From the cell containing the given text, extract its center point as (x, y) coordinate. 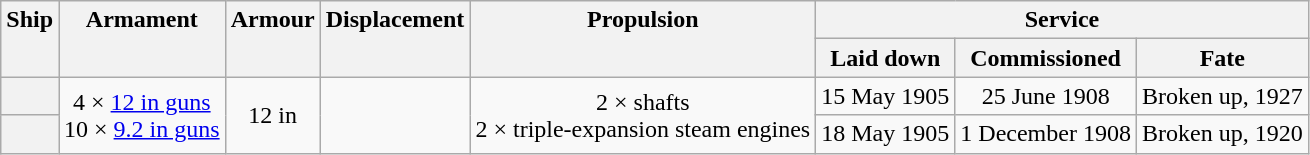
1 December 1908 (1046, 134)
Broken up, 1920 (1222, 134)
4 × 12 in guns10 × 9.2 in guns (142, 115)
Fate (1222, 58)
Ship (30, 39)
Laid down (886, 58)
Commissioned (1046, 58)
Armament (142, 39)
12 in (272, 115)
Armour (272, 39)
25 June 1908 (1046, 96)
18 May 1905 (886, 134)
2 × shafts2 × triple-expansion steam engines (643, 115)
Displacement (395, 39)
Propulsion (643, 39)
Broken up, 1927 (1222, 96)
Service (1062, 20)
15 May 1905 (886, 96)
